Determine the (X, Y) coordinate at the center of the cell enclosing the given text.  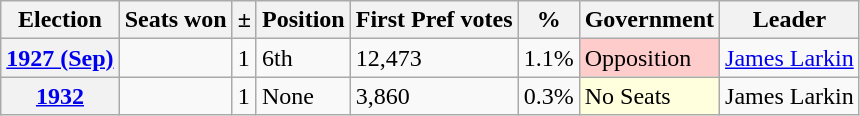
Seats won (176, 20)
3,860 (434, 96)
0.3% (548, 96)
1.1% (548, 58)
6th (303, 58)
Opposition (649, 58)
1927 (Sep) (60, 58)
± (244, 20)
12,473 (434, 58)
First Pref votes (434, 20)
Government (649, 20)
1932 (60, 96)
None (303, 96)
% (548, 20)
No Seats (649, 96)
Election (60, 20)
Position (303, 20)
Leader (790, 20)
